For the text-containing cell, return its midpoint in [x, y] coordinate format. 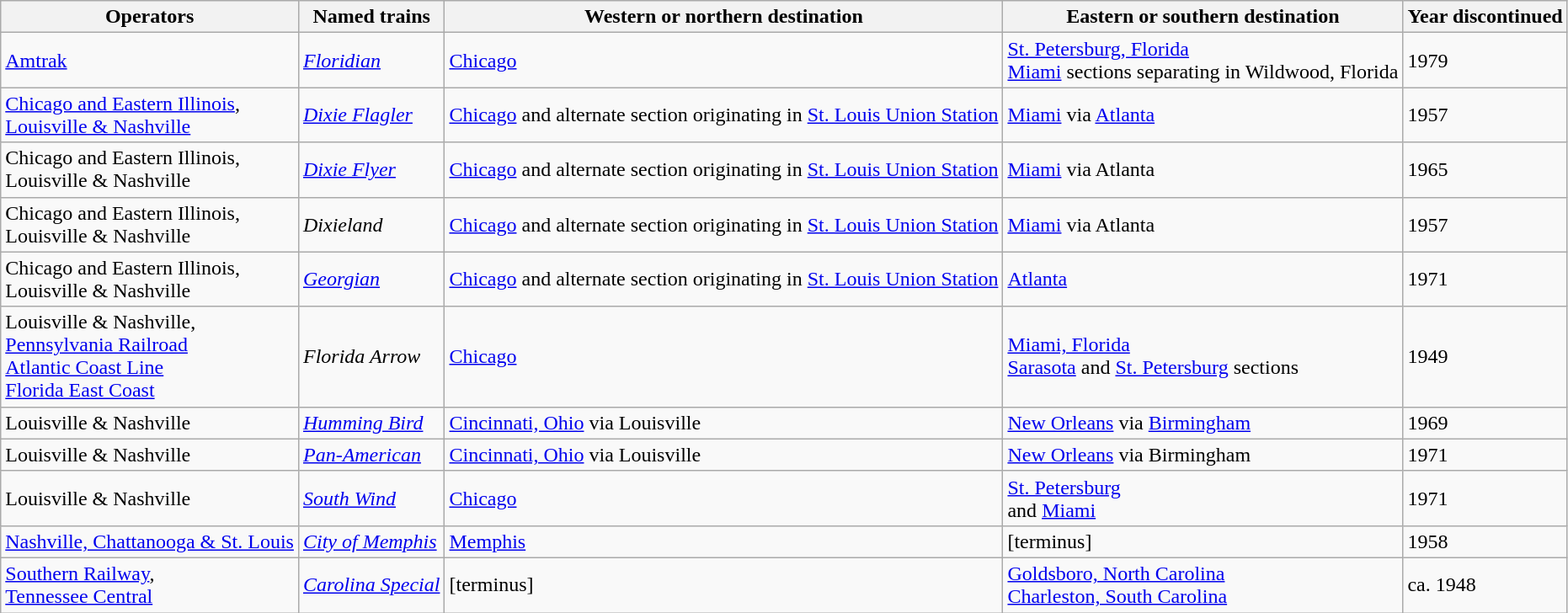
Year discontinued [1485, 17]
Carolina Special [371, 584]
St. Petersburgand Miami [1203, 498]
City of Memphis [371, 541]
Georgian [371, 280]
Dixie Flagler [371, 115]
Memphis [724, 541]
South Wind [371, 498]
1965 [1485, 170]
St. Petersburg, Florida Miami sections separating in Wildwood, Florida [1203, 61]
Miami, FloridaSarasota and St. Petersburg sections [1203, 357]
Louisville & Nashville,Pennsylvania RailroadAtlantic Coast LineFlorida East Coast [150, 357]
Floridian [371, 61]
ca. 1948 [1485, 584]
Nashville, Chattanooga & St. Louis [150, 541]
Operators [150, 17]
Named trains [371, 17]
1969 [1485, 423]
Humming Bird [371, 423]
1958 [1485, 541]
Amtrak [150, 61]
Southern Railway,Tennessee Central [150, 584]
Pan-American [371, 455]
Atlanta [1203, 280]
1979 [1485, 61]
Eastern or southern destination [1203, 17]
Goldsboro, North CarolinaCharleston, South Carolina [1203, 584]
Western or northern destination [724, 17]
1949 [1485, 357]
Florida Arrow [371, 357]
Dixieland [371, 224]
Dixie Flyer [371, 170]
